Detect which cell encompasses the target text, then output its (x, y) center coordinate. 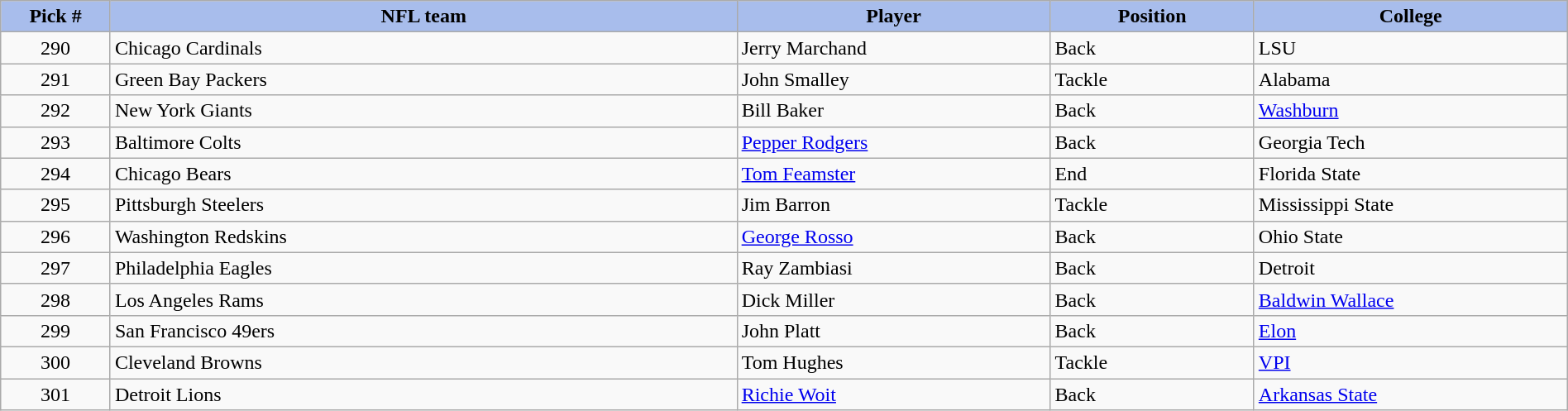
NFL team (423, 17)
Pittsburgh Steelers (423, 205)
290 (56, 48)
VPI (1411, 362)
Bill Baker (893, 111)
Position (1152, 17)
Cleveland Browns (423, 362)
298 (56, 299)
295 (56, 205)
Tom Feamster (893, 174)
College (1411, 17)
291 (56, 79)
296 (56, 237)
Jerry Marchand (893, 48)
Detroit (1411, 268)
297 (56, 268)
Chicago Bears (423, 174)
LSU (1411, 48)
Los Angeles Rams (423, 299)
George Rosso (893, 237)
End (1152, 174)
Green Bay Packers (423, 79)
Mississippi State (1411, 205)
San Francisco 49ers (423, 331)
Ohio State (1411, 237)
Player (893, 17)
Alabama (1411, 79)
Washington Redskins (423, 237)
Ray Zambiasi (893, 268)
Pepper Rodgers (893, 142)
Tom Hughes (893, 362)
John Platt (893, 331)
Pick # (56, 17)
Jim Barron (893, 205)
300 (56, 362)
Detroit Lions (423, 394)
New York Giants (423, 111)
Baltimore Colts (423, 142)
Richie Woit (893, 394)
293 (56, 142)
Georgia Tech (1411, 142)
Philadelphia Eagles (423, 268)
301 (56, 394)
Florida State (1411, 174)
Arkansas State (1411, 394)
Dick Miller (893, 299)
Chicago Cardinals (423, 48)
294 (56, 174)
299 (56, 331)
Elon (1411, 331)
John Smalley (893, 79)
Baldwin Wallace (1411, 299)
292 (56, 111)
Washburn (1411, 111)
